Pinpoint the cell where the given text exists, returning its (x, y) midpoint coordinate. 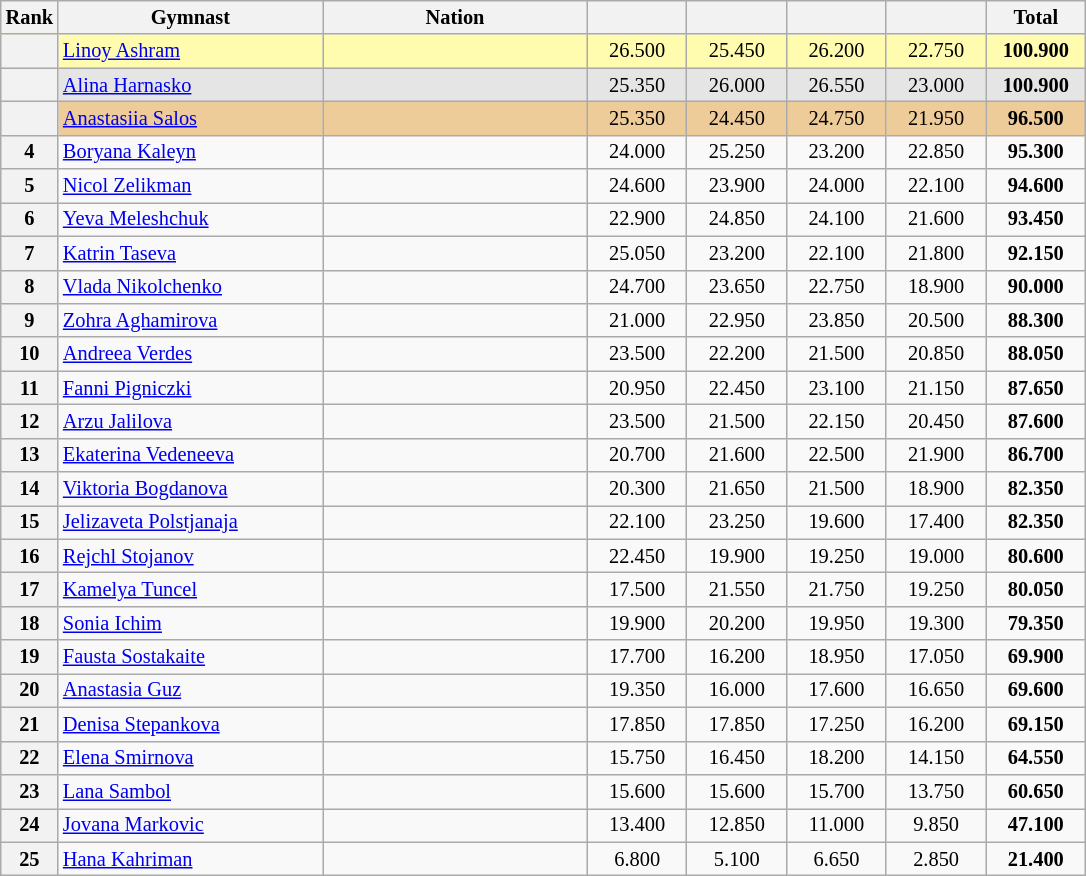
17.600 (837, 690)
16.450 (737, 758)
47.100 (1036, 825)
94.600 (1036, 186)
17.500 (637, 589)
Elena Smirnova (190, 758)
15 (30, 522)
6 (30, 219)
88.300 (1036, 320)
60.650 (1036, 791)
21.150 (936, 388)
20.450 (936, 421)
22.500 (837, 455)
Vlada Nikolchenko (190, 287)
22 (30, 758)
8 (30, 287)
20.200 (737, 623)
26.550 (837, 85)
Zohra Aghamirova (190, 320)
14.150 (936, 758)
23.650 (737, 287)
24.700 (637, 287)
95.300 (1036, 152)
86.700 (1036, 455)
25.450 (737, 51)
24.850 (737, 219)
11.000 (837, 825)
Viktoria Bogdanova (190, 489)
15.750 (637, 758)
87.650 (1036, 388)
12.850 (737, 825)
24.100 (837, 219)
87.600 (1036, 421)
19.600 (837, 522)
21.950 (936, 118)
18.950 (837, 657)
79.350 (1036, 623)
20.850 (936, 354)
20.700 (637, 455)
24.450 (737, 118)
7 (30, 253)
Rank (30, 17)
25.250 (737, 152)
15.700 (837, 791)
17.250 (837, 724)
17.050 (936, 657)
22.150 (837, 421)
19.300 (936, 623)
Yeva Meleshchuk (190, 219)
2.850 (936, 859)
23.000 (936, 85)
Andreea Verdes (190, 354)
64.550 (1036, 758)
Anastasiia Salos (190, 118)
10 (30, 354)
4 (30, 152)
14 (30, 489)
Denisa Stepankova (190, 724)
24 (30, 825)
5 (30, 186)
93.450 (1036, 219)
20.300 (637, 489)
21 (30, 724)
24.750 (837, 118)
Rejchl Stojanov (190, 556)
25 (30, 859)
22.200 (737, 354)
22.850 (936, 152)
23.250 (737, 522)
21.800 (936, 253)
18.200 (837, 758)
Fanni Pigniczki (190, 388)
Arzu Jalilova (190, 421)
Anastasia Guz (190, 690)
19 (30, 657)
25.050 (637, 253)
Hana Kahriman (190, 859)
24.600 (637, 186)
Fausta Sostakaite (190, 657)
18 (30, 623)
92.150 (1036, 253)
17.700 (637, 657)
96.500 (1036, 118)
5.100 (737, 859)
69.900 (1036, 657)
80.050 (1036, 589)
Boryana Kaleyn (190, 152)
6.800 (637, 859)
Alina Harnasko (190, 85)
Sonia Ichim (190, 623)
69.600 (1036, 690)
21.550 (737, 589)
19.350 (637, 690)
6.650 (837, 859)
80.600 (1036, 556)
Kamelya Tuncel (190, 589)
Linoy Ashram (190, 51)
19.950 (837, 623)
12 (30, 421)
16.650 (936, 690)
22.900 (637, 219)
21.900 (936, 455)
23.100 (837, 388)
20.950 (637, 388)
13.400 (637, 825)
Gymnast (190, 17)
21.400 (1036, 859)
Lana Sambol (190, 791)
Jelizaveta Polstjanaja (190, 522)
22.950 (737, 320)
Ekaterina Vedeneeva (190, 455)
90.000 (1036, 287)
20.500 (936, 320)
11 (30, 388)
26.200 (837, 51)
9 (30, 320)
9.850 (936, 825)
26.500 (637, 51)
17.400 (936, 522)
Katrin Taseva (190, 253)
23.900 (737, 186)
20 (30, 690)
69.150 (1036, 724)
17 (30, 589)
21.650 (737, 489)
23 (30, 791)
21.000 (637, 320)
16.000 (737, 690)
88.050 (1036, 354)
Nicol Zelikman (190, 186)
23.850 (837, 320)
16 (30, 556)
Nation (456, 17)
19.000 (936, 556)
21.750 (837, 589)
13.750 (936, 791)
26.000 (737, 85)
Jovana Markovic (190, 825)
13 (30, 455)
Total (1036, 17)
